Provide the [X, Y] coordinate of the cell's center where the given text is located.  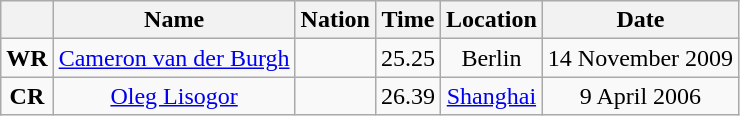
Berlin [492, 58]
Name [174, 20]
Location [492, 20]
WR [27, 58]
9 April 2006 [640, 96]
Oleg Lisogor [174, 96]
Cameron van der Burgh [174, 58]
Shanghai [492, 96]
14 November 2009 [640, 58]
26.39 [408, 96]
CR [27, 96]
25.25 [408, 58]
Date [640, 20]
Time [408, 20]
Nation [335, 20]
